Locate the cell with the specified text and output its (x, y) center coordinate. 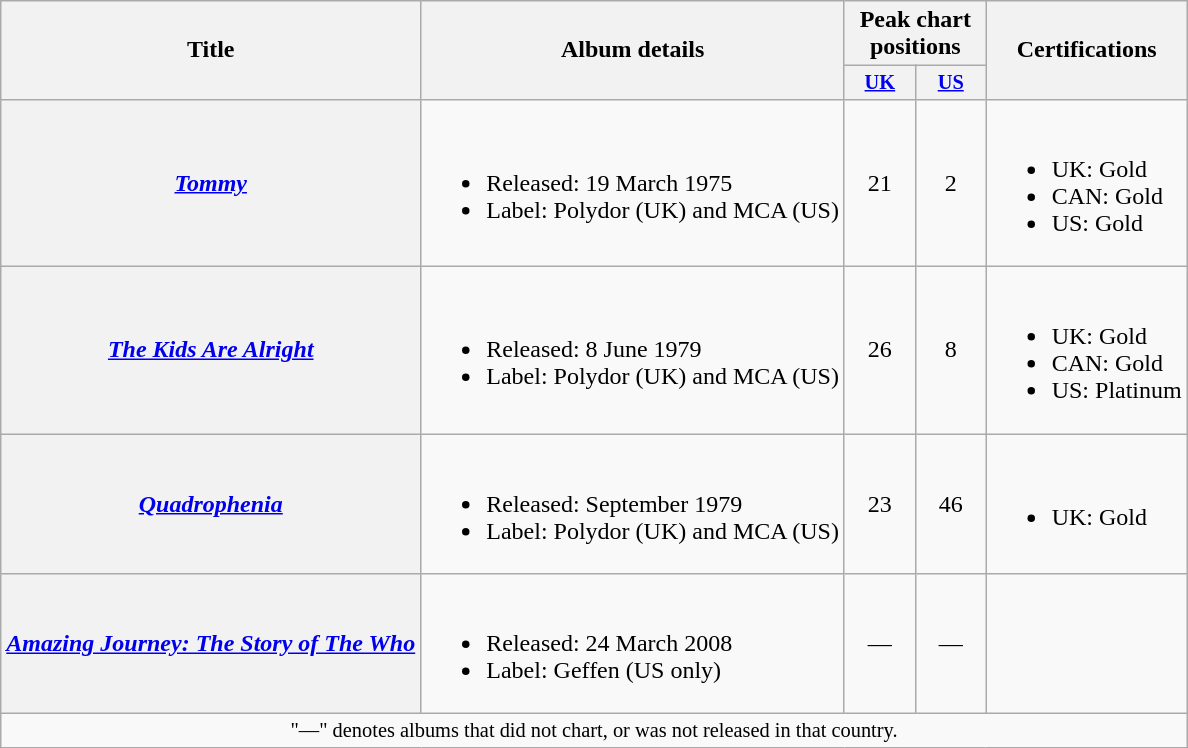
Tommy (211, 182)
21 (880, 182)
Amazing Journey: The Story of The Who (211, 644)
Certifications (1086, 50)
US (950, 83)
Released: September 1979Label: Polydor (UK) and MCA (US) (633, 504)
23 (880, 504)
26 (880, 350)
UK: Gold (1086, 504)
"—" denotes albums that did not chart, or was not released in that country. (594, 731)
2 (950, 182)
Title (211, 50)
UK: GoldCAN: GoldUS: Gold (1086, 182)
46 (950, 504)
Released: 24 March 2008Label: Geffen (US only) (633, 644)
The Kids Are Alright (211, 350)
Released: 8 June 1979Label: Polydor (UK) and MCA (US) (633, 350)
Released: 19 March 1975Label: Polydor (UK) and MCA (US) (633, 182)
Quadrophenia (211, 504)
Album details (633, 50)
UK: GoldCAN: GoldUS: Platinum (1086, 350)
UK (880, 83)
8 (950, 350)
Peak chart positions (915, 34)
